Search for the cell housing the specified text and yield its (X, Y) center coordinate. 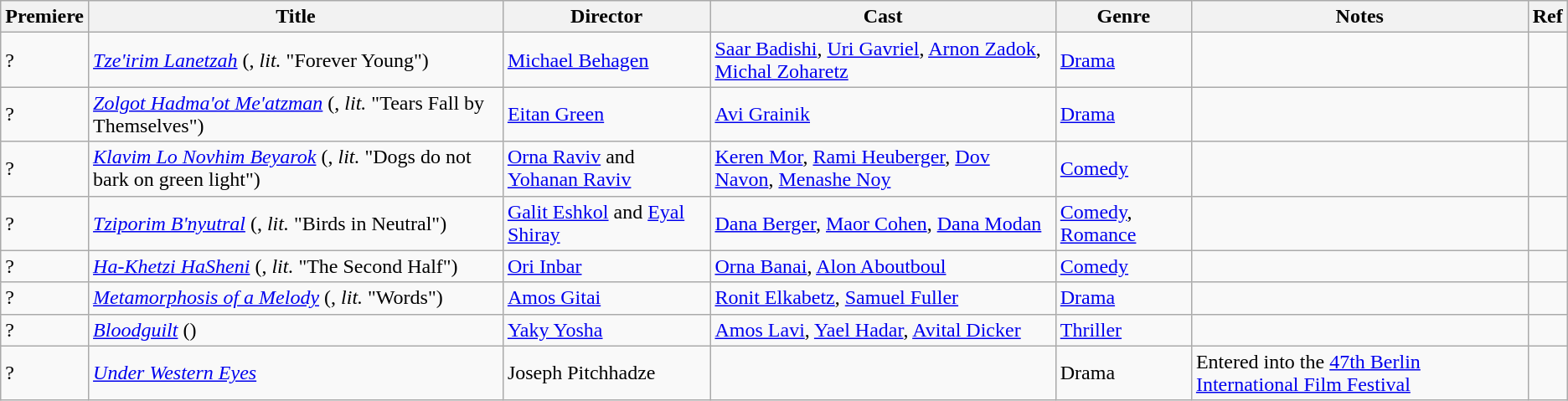
Title (297, 17)
Bloodguilt () (297, 330)
Cast (883, 17)
Yaky Yosha (606, 330)
Metamorphosis of a Melody (, lit. "Words") (297, 298)
Amos Lavi, Yael Hadar, Avital Dicker (883, 330)
Ha-Khetzi HaSheni (, lit. "The Second Half") (297, 266)
Comedy, Romance (1123, 223)
Keren Mor, Rami Heuberger, Dov Navon, Menashe Noy (883, 169)
Saar Badishi, Uri Gavriel, Arnon Zadok, Michal Zoharetz (883, 60)
Galit Eshkol and Eyal Shiray (606, 223)
Orna Raviv and Yohanan Raviv (606, 169)
Thriller (1123, 330)
Amos Gitai (606, 298)
Michael Behagen (606, 60)
Avi Grainik (883, 114)
Ori Inbar (606, 266)
Eitan Green (606, 114)
Tziporim B'nyutral (, lit. "Birds in Neutral") (297, 223)
Director (606, 17)
Ref (1548, 17)
Premiere (45, 17)
Klavim Lo Novhim Beyarok (, lit. "Dogs do not bark on green light") (297, 169)
Notes (1359, 17)
Tze'irim Lanetzah (, lit. "Forever Young") (297, 60)
Joseph Pitchhadze (606, 373)
Ronit Elkabetz, Samuel Fuller (883, 298)
Entered into the 47th Berlin International Film Festival (1359, 373)
Zolgot Hadma'ot Me'atzman (, lit. "Tears Fall by Themselves") (297, 114)
Orna Banai, Alon Aboutboul (883, 266)
Dana Berger, Maor Cohen, Dana Modan (883, 223)
Under Western Eyes (297, 373)
Genre (1123, 17)
